For the text-containing cell, return its midpoint in [x, y] coordinate format. 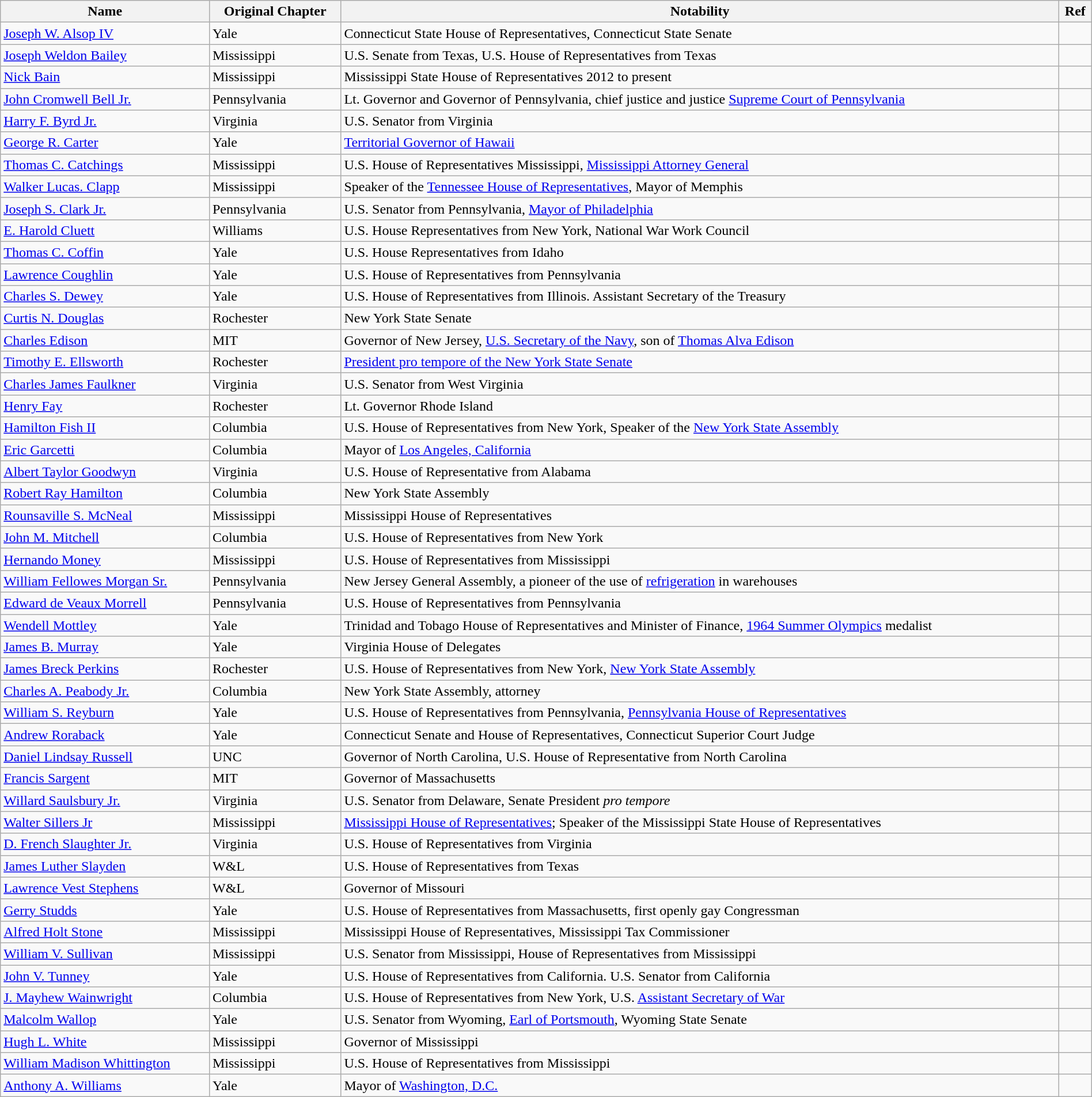
U.S. Senator from Wyoming, Earl of Portsmouth, Wyoming State Senate [700, 1020]
James B. Murray [105, 647]
Curtis N. Douglas [105, 318]
Timothy E. Ellsworth [105, 362]
Joseph W. Alsop IV [105, 33]
Thomas C. Coffin [105, 252]
J. Mayhew Wainwright [105, 998]
New York State Assembly [700, 494]
Ref [1075, 12]
U.S. Senator from Delaware, Senate President pro tempore [700, 800]
Francis Sargent [105, 779]
Mayor of Los Angeles, California [700, 450]
James Luther Slayden [105, 866]
Connecticut State House of Representatives, Connecticut State Senate [700, 33]
Mississippi State House of Representatives 2012 to present [700, 77]
Hernando Money [105, 559]
U.S. House of Representatives from Pennsylvania, Pennsylvania House of Representatives [700, 713]
Lt. Governor and Governor of Pennsylvania, chief justice and justice Supreme Court of Pennsylvania [700, 99]
Henry Fay [105, 406]
U.S. Senate from Texas, U.S. House of Representatives from Texas [700, 55]
U.S. House of Representatives from Illinois. Assistant Secretary of the Treasury [700, 297]
U.S. House of Representative from Alabama [700, 472]
William Madison Whittington [105, 1064]
Willard Saulsbury Jr. [105, 800]
Mississippi House of Representatives [700, 515]
U.S. House of Representatives from California. U.S. Senator from California [700, 976]
Thomas C. Catchings [105, 165]
New York State Senate [700, 318]
Nick Bain [105, 77]
Daniel Lindsay Russell [105, 757]
U.S. Senator from West Virginia [700, 384]
Lt. Governor Rhode Island [700, 406]
Walter Sillers Jr [105, 822]
Charles S. Dewey [105, 297]
U.S. House of Representatives Mississippi, Mississippi Attorney General [700, 165]
Lawrence Coughlin [105, 275]
James Breck Perkins [105, 669]
William Fellowes Morgan Sr. [105, 581]
Mississippi House of Representatives; Speaker of the Mississippi State House of Representatives [700, 822]
Notability [700, 12]
U.S. House Representatives from Idaho [700, 252]
Speaker of the Tennessee House of Representatives, Mayor of Memphis [700, 187]
John Cromwell Bell Jr. [105, 99]
U.S. House of Representatives from New York, New York State Assembly [700, 669]
William V. Sullivan [105, 954]
Joseph Weldon Bailey [105, 55]
U.S. House of Representatives from New York [700, 537]
Governor of Massachusetts [700, 779]
U.S. Senator from Virginia [700, 121]
Albert Taylor Goodwyn [105, 472]
Original Chapter [275, 12]
Mayor of Washington, D.C. [700, 1085]
U.S. House of Representatives from Virginia [700, 844]
Governor of North Carolina, U.S. House of Representative from North Carolina [700, 757]
Walker Lucas. Clapp [105, 187]
U.S. House of Representatives from New York, Speaker of the New York State Assembly [700, 428]
Charles James Faulkner [105, 384]
John M. Mitchell [105, 537]
Mississippi House of Representatives, Mississippi Tax Commissioner [700, 932]
Name [105, 12]
Eric Garcetti [105, 450]
Governor of New Jersey, U.S. Secretary of the Navy, son of Thomas Alva Edison [700, 340]
Virginia House of Delegates [700, 647]
U.S. Senator from Mississippi, House of Representatives from Mississippi [700, 954]
U.S. House of Representatives from New York, U.S. Assistant Secretary of War [700, 998]
President pro tempore of the New York State Senate [700, 362]
U.S. House of Representatives from Texas [700, 866]
Hugh L. White [105, 1042]
U.S. House Representatives from New York, National War Work Council [700, 230]
Williams [275, 230]
Rounsaville S. McNeal [105, 515]
George R. Carter [105, 143]
Anthony A. Williams [105, 1085]
Trinidad and Tobago House of Representatives and Minister of Finance, 1964 Summer Olympics medalist [700, 625]
Malcolm Wallop [105, 1020]
Governor of Mississippi [700, 1042]
UNC [275, 757]
Connecticut Senate and House of Representatives, Connecticut Superior Court Judge [700, 735]
Edward de Veaux Morrell [105, 603]
Robert Ray Hamilton [105, 494]
Gerry Studds [105, 910]
New Jersey General Assembly, a pioneer of the use of refrigeration in warehouses [700, 581]
Charles A. Peabody Jr. [105, 691]
Territorial Governor of Hawaii [700, 143]
Wendell Mottley [105, 625]
U.S. Senator from Pennsylvania, Mayor of Philadelphia [700, 208]
Alfred Holt Stone [105, 932]
New York State Assembly, attorney [700, 691]
Governor of Missouri [700, 888]
D. French Slaughter Jr. [105, 844]
U.S. House of Representatives from Massachusetts, first openly gay Congressman [700, 910]
John V. Tunney [105, 976]
Harry F. Byrd Jr. [105, 121]
E. Harold Cluett [105, 230]
William S. Reyburn [105, 713]
Joseph S. Clark Jr. [105, 208]
Andrew Roraback [105, 735]
Hamilton Fish II [105, 428]
Lawrence Vest Stephens [105, 888]
Charles Edison [105, 340]
